Search for the cell housing the specified text and yield its [x, y] center coordinate. 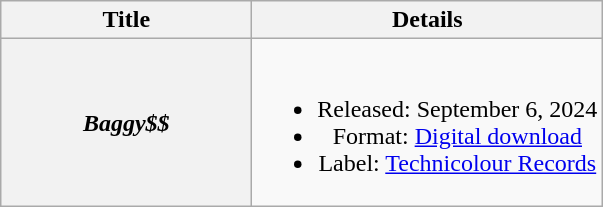
Title [126, 20]
Details [428, 20]
Released: September 6, 2024Format: Digital downloadLabel: Technicolour Records [428, 122]
Baggy$$ [126, 122]
